Find where the given text appears and provide that cell's center as [x, y] coordinate. 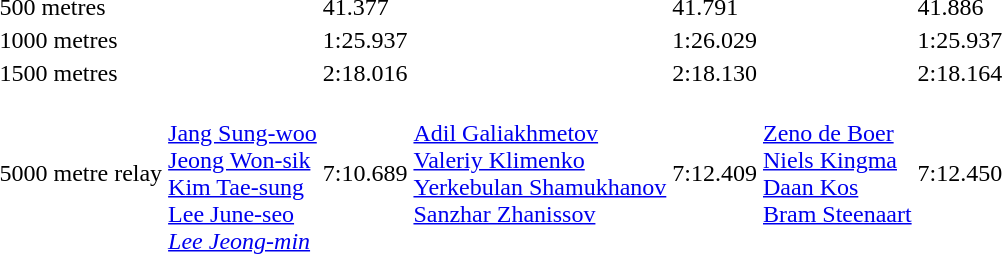
1:25.937 [365, 40]
1:26.029 [715, 40]
2:18.016 [365, 73]
2:18.130 [715, 73]
